Locate the cell with the specified text and output its [X, Y] center coordinate. 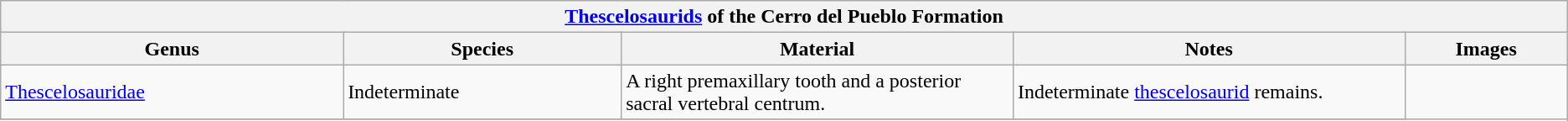
Species [482, 49]
Indeterminate [482, 92]
Thescelosaurids of the Cerro del Pueblo Formation [784, 17]
Indeterminate thescelosaurid remains. [1209, 92]
A right premaxillary tooth and a posterior sacral vertebral centrum. [818, 92]
Images [1486, 49]
Thescelosauridae [173, 92]
Material [818, 49]
Genus [173, 49]
Notes [1209, 49]
